Return the [x, y] coordinate for the center point of the cell that contains the specified text.  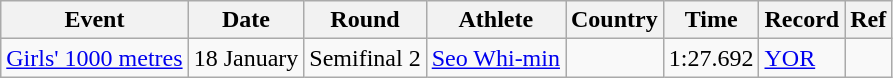
Date [246, 20]
Round [365, 20]
Girls' 1000 metres [94, 58]
Record [802, 20]
Ref [868, 20]
YOR [802, 58]
Semifinal 2 [365, 58]
Event [94, 20]
Time [711, 20]
Athlete [496, 20]
Seo Whi-min [496, 58]
18 January [246, 58]
Country [615, 20]
1:27.692 [711, 58]
